Capture the cell that displays the provided text and extract its [X, Y] central coordinate. 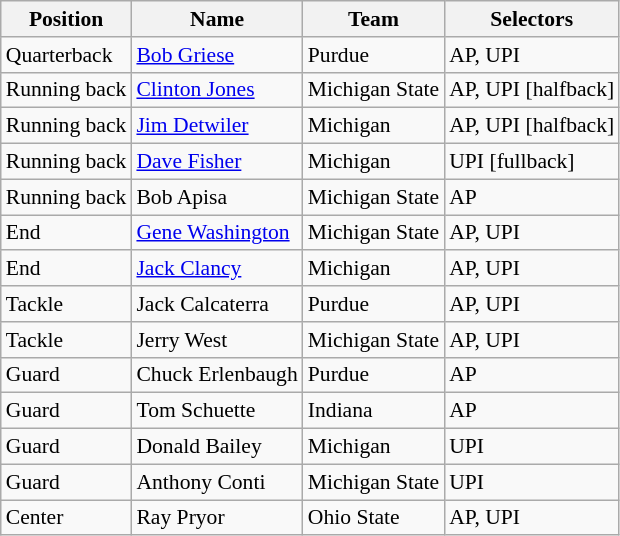
Name [216, 19]
Ohio State [374, 518]
UPI [fullback] [532, 162]
Jack Calcaterra [216, 304]
Anthony Conti [216, 482]
Dave Fisher [216, 162]
Center [66, 518]
Indiana [374, 411]
Jack Clancy [216, 269]
Gene Washington [216, 233]
Donald Bailey [216, 447]
Quarterback [66, 55]
Chuck Erlenbaugh [216, 375]
Jim Detwiler [216, 126]
Tom Schuette [216, 411]
Team [374, 19]
Jerry West [216, 340]
Bob Apisa [216, 197]
Clinton Jones [216, 90]
Ray Pryor [216, 518]
Selectors [532, 19]
Bob Griese [216, 55]
Position [66, 19]
